Find where the given text appears and provide that cell's center as (X, Y) coordinate. 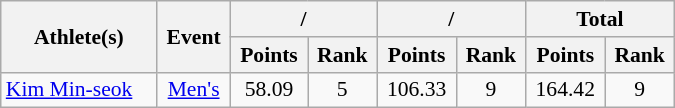
58.09 (268, 90)
Athlete(s) (79, 36)
Total (600, 19)
5 (342, 90)
Men's (194, 90)
Kim Min-seok (79, 90)
106.33 (416, 90)
164.42 (566, 90)
Event (194, 36)
